Output the (x, y) coordinate of the center of the cell containing the given text.  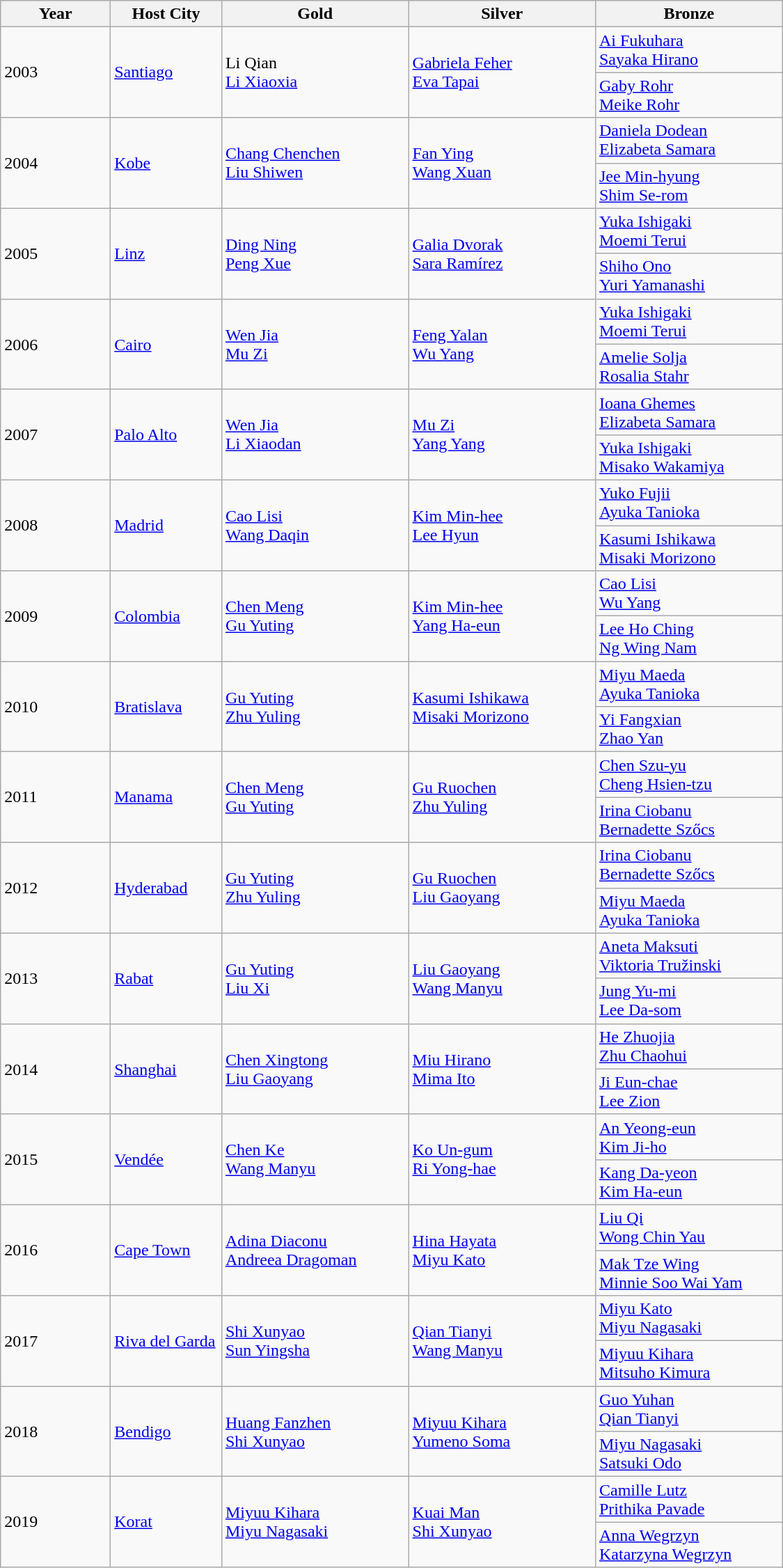
Liu Qi Wong Chin Yau (689, 1227)
2003 (56, 72)
Miyu Nagasaki Satsuki Odo (689, 1454)
Kim Min-hee Lee Hyun (502, 525)
Linz (166, 253)
Kuai Man Shi Xunyao (502, 1522)
Kobe (166, 163)
Miyuu Kihara Yumeno Soma (502, 1432)
Bratislava (166, 707)
Bronze (689, 14)
2015 (56, 1159)
Vendée (166, 1159)
Camille Lutz Prithika Pavade (689, 1500)
2010 (56, 707)
2014 (56, 1069)
Ai Fukuhara Sayaka Hirano (689, 50)
Shiho Ono Yuri Yamanashi (689, 276)
Hyderabad (166, 888)
Jung Yu-mi Lee Da-som (689, 1001)
Fan Ying Wang Xuan (502, 163)
Feng Yalan Wu Yang (502, 344)
Chang Chenchen Liu Shiwen (315, 163)
Cao Lisi Wu Yang (689, 593)
Kang Da-yeon Kim Ha-eun (689, 1182)
Ko Un-gum Ri Yong-hae (502, 1159)
Mu Zi Yang Yang (502, 434)
2011 (56, 797)
Gu Ruochen Liu Gaoyang (502, 888)
2006 (56, 344)
Ji Eun-chae Lee Zion (689, 1092)
2008 (56, 525)
Silver (502, 14)
2007 (56, 434)
2004 (56, 163)
Chen Xingtong Liu Gaoyang (315, 1069)
Wen Jia Mu Zi (315, 344)
Manama (166, 797)
Shanghai (166, 1069)
Palo Alto (166, 434)
Miu Hirano Mima Ito (502, 1069)
Hina Hayata Miyu Kato (502, 1250)
Cao Lisi Wang Daqin (315, 525)
Yi Fangxian Zhao Yan (689, 730)
An Yeong-eun Kim Ji-ho (689, 1136)
Anna Wegrzyn Katarzyna Wegrzyn (689, 1544)
Cairo (166, 344)
Kim Min-hee Yang Ha-eun (502, 616)
Mak Tze Wing Minnie Soo Wai Yam (689, 1273)
Daniela Dodean Elizabeta Samara (689, 141)
Qian Tianyi Wang Manyu (502, 1341)
Gu Yuting Liu Xi (315, 978)
Gold (315, 14)
Aneta Maksuti Viktoria Tružinski (689, 955)
2012 (56, 888)
Chen Ke Wang Manyu (315, 1159)
Liu Gaoyang Wang Manyu (502, 978)
Cape Town (166, 1250)
2005 (56, 253)
Shi Xunyao Sun Yingsha (315, 1341)
Year (56, 14)
2013 (56, 978)
Korat (166, 1522)
Adina Diaconu Andreea Dragoman (315, 1250)
2019 (56, 1522)
Colombia (166, 616)
Amelie Solja Rosalia Stahr (689, 366)
Gaby Rohr Meike Rohr (689, 95)
Gu Ruochen Zhu Yuling (502, 797)
Jee Min-hyung Shim Se-rom (689, 185)
Rabat (166, 978)
Ioana Ghemes Elizabeta Samara (689, 412)
2016 (56, 1250)
Riva del Garda (166, 1341)
Yuka Ishigaki Misako Wakamiya (689, 457)
2018 (56, 1432)
Galia Dvorak Sara Ramírez (502, 253)
Guo Yuhan Qian Tianyi (689, 1409)
Chen Szu-yu Cheng Hsien-tzu (689, 774)
Miyuu Kihara Miyu Nagasaki (315, 1522)
Lee Ho Ching Ng Wing Nam (689, 639)
Host City (166, 14)
Miyu Kato Miyu Nagasaki (689, 1319)
Li Qian Li Xiaoxia (315, 72)
Yuko Fujii Ayuka Tanioka (689, 503)
He Zhuojia Zhu Chaohui (689, 1046)
Gabriela Feher Eva Tapai (502, 72)
Huang Fanzhen Shi Xunyao (315, 1432)
Bendigo (166, 1432)
Miyuu Kihara Mitsuho Kimura (689, 1363)
Madrid (166, 525)
Wen Jia Li Xiaodan (315, 434)
Ding Ning Peng Xue (315, 253)
2009 (56, 616)
2017 (56, 1341)
Santiago (166, 72)
